Find where the given text appears and provide that cell's center as (X, Y) coordinate. 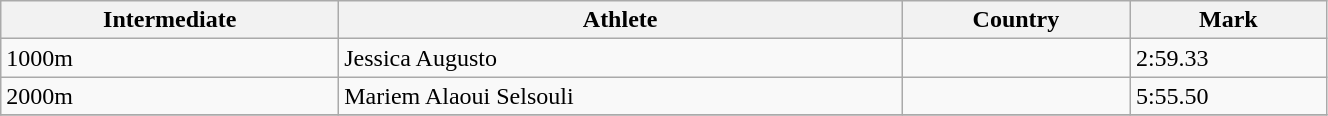
Intermediate (170, 20)
Mariem Alaoui Selsouli (620, 96)
Country (1016, 20)
Athlete (620, 20)
1000m (170, 58)
2000m (170, 96)
2:59.33 (1228, 58)
Mark (1228, 20)
5:55.50 (1228, 96)
Jessica Augusto (620, 58)
